From the cell containing the given text, extract its center point as (X, Y) coordinate. 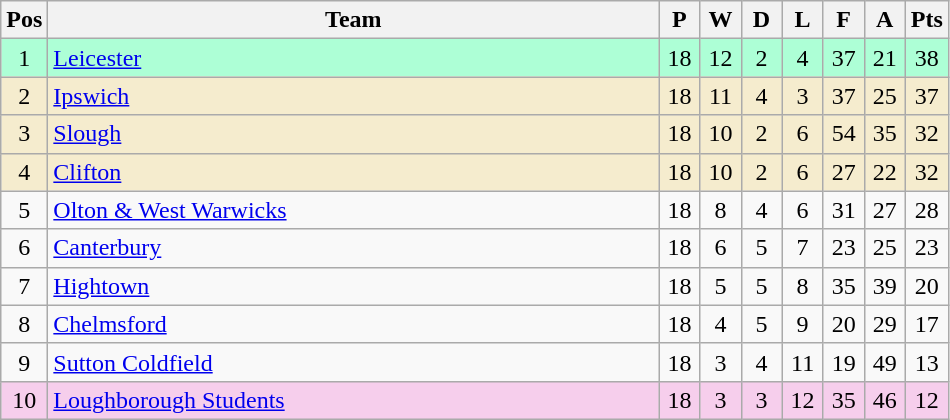
D (762, 20)
39 (884, 286)
1 (24, 58)
P (680, 20)
13 (926, 362)
Ipswich (354, 96)
17 (926, 324)
F (844, 20)
Olton & West Warwicks (354, 210)
54 (844, 134)
29 (884, 324)
19 (844, 362)
49 (884, 362)
Chelmsford (354, 324)
Hightown (354, 286)
A (884, 20)
Loughborough Students (354, 400)
Pts (926, 20)
38 (926, 58)
Leicester (354, 58)
21 (884, 58)
W (720, 20)
31 (844, 210)
Slough (354, 134)
Canterbury (354, 248)
Team (354, 20)
28 (926, 210)
22 (884, 172)
Sutton Coldfield (354, 362)
Pos (24, 20)
L (802, 20)
46 (884, 400)
Clifton (354, 172)
